Output the (X, Y) coordinate of the center of the cell containing the given text.  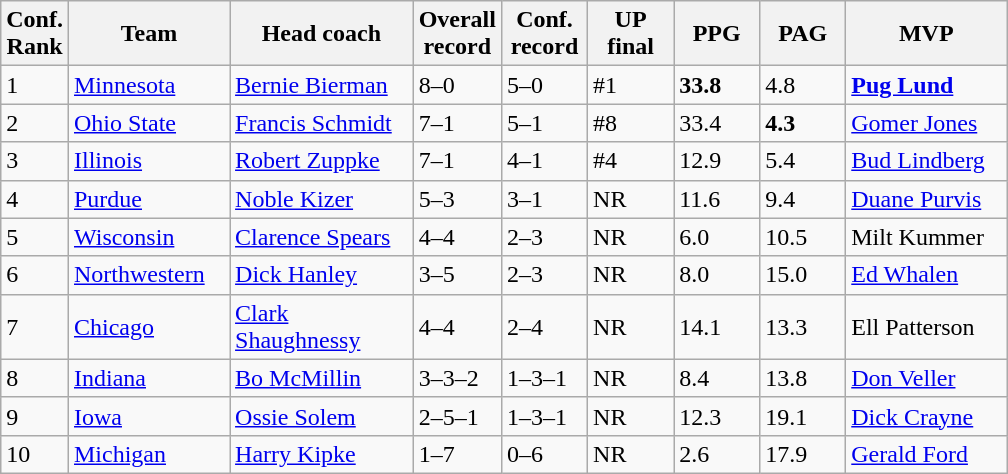
Ell Patterson (926, 326)
33.4 (717, 123)
PAG (803, 34)
Gomer Jones (926, 123)
Bud Lindberg (926, 161)
Conf. record (544, 34)
4–1 (544, 161)
Chicago (148, 326)
11.6 (717, 199)
4.8 (803, 85)
Milt Kummer (926, 237)
3–1 (544, 199)
3–3–2 (457, 378)
2.6 (717, 454)
5.4 (803, 161)
Purdue (148, 199)
19.1 (803, 416)
Michigan (148, 454)
8 (35, 378)
2 (35, 123)
Bo McMillin (322, 378)
6.0 (717, 237)
5–0 (544, 85)
8–0 (457, 85)
Illinois (148, 161)
33.8 (717, 85)
4.3 (803, 123)
Harry Kipke (322, 454)
Indiana (148, 378)
PPG (717, 34)
3–5 (457, 275)
2–4 (544, 326)
Gerald Ford (926, 454)
Wisconsin (148, 237)
9 (35, 416)
Ohio State (148, 123)
10.5 (803, 237)
7 (35, 326)
Don Veller (926, 378)
Northwestern (148, 275)
6 (35, 275)
13.8 (803, 378)
Robert Zuppke (322, 161)
2–5–1 (457, 416)
8.4 (717, 378)
Duane Purvis (926, 199)
Ed Whalen (926, 275)
Dick Crayne (926, 416)
10 (35, 454)
Dick Hanley (322, 275)
12.9 (717, 161)
Team (148, 34)
5 (35, 237)
13.3 (803, 326)
15.0 (803, 275)
4 (35, 199)
5–1 (544, 123)
#4 (631, 161)
Noble Kizer (322, 199)
Iowa (148, 416)
Ossie Solem (322, 416)
3 (35, 161)
MVP (926, 34)
12.3 (717, 416)
#1 (631, 85)
5–3 (457, 199)
Pug Lund (926, 85)
8.0 (717, 275)
1 (35, 85)
#8 (631, 123)
Head coach (322, 34)
Francis Schmidt (322, 123)
14.1 (717, 326)
UPfinal (631, 34)
0–6 (544, 454)
17.9 (803, 454)
Minnesota (148, 85)
9.4 (803, 199)
1–7 (457, 454)
Overall record (457, 34)
Clarence Spears (322, 237)
Clark Shaughnessy (322, 326)
Bernie Bierman (322, 85)
Conf. Rank (35, 34)
